Search for the cell housing the specified text and yield its (X, Y) center coordinate. 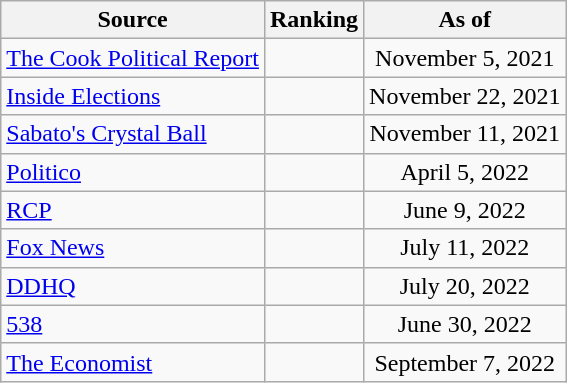
DDHQ (133, 286)
Sabato's Crystal Ball (133, 134)
Ranking (314, 20)
Politico (133, 172)
July 20, 2022 (465, 286)
Source (133, 20)
November 5, 2021 (465, 58)
September 7, 2022 (465, 362)
November 11, 2021 (465, 134)
RCP (133, 210)
The Economist (133, 362)
As of (465, 20)
July 11, 2022 (465, 248)
The Cook Political Report (133, 58)
538 (133, 324)
June 9, 2022 (465, 210)
June 30, 2022 (465, 324)
Inside Elections (133, 96)
April 5, 2022 (465, 172)
Fox News (133, 248)
November 22, 2021 (465, 96)
